Scan for the cell matching the given text and deliver its [x, y] coordinate at center. 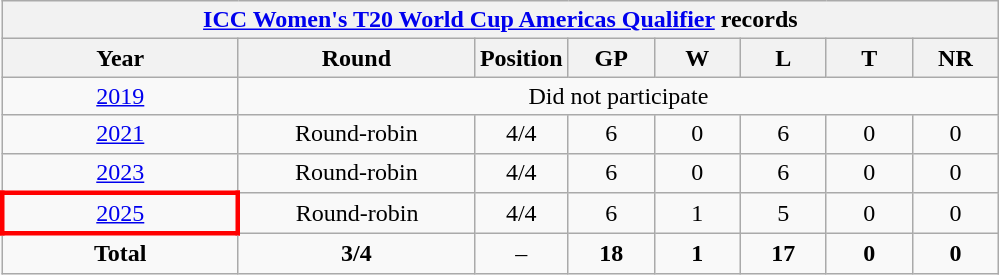
3/4 [356, 254]
GP [611, 58]
Did not participate [618, 96]
Round [356, 58]
Position [521, 58]
2019 [120, 96]
ICC Women's T20 World Cup Americas Qualifier records [500, 20]
Total [120, 254]
Year [120, 58]
W [697, 58]
2021 [120, 134]
– [521, 254]
L [783, 58]
NR [955, 58]
18 [611, 254]
5 [783, 214]
2023 [120, 173]
2025 [120, 214]
17 [783, 254]
T [869, 58]
